Provide the [x, y] coordinate of the cell's center where the given text is located.  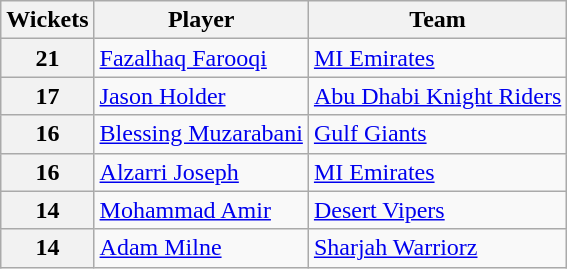
Fazalhaq Farooqi [201, 58]
Desert Vipers [437, 210]
Gulf Giants [437, 134]
Team [437, 20]
Abu Dhabi Knight Riders [437, 96]
Alzarri Joseph [201, 172]
Sharjah Warriorz [437, 248]
17 [48, 96]
Mohammad Amir [201, 210]
Adam Milne [201, 248]
Jason Holder [201, 96]
Player [201, 20]
Wickets [48, 20]
21 [48, 58]
Blessing Muzarabani [201, 134]
